Pinpoint the cell where the given text exists, returning its (x, y) midpoint coordinate. 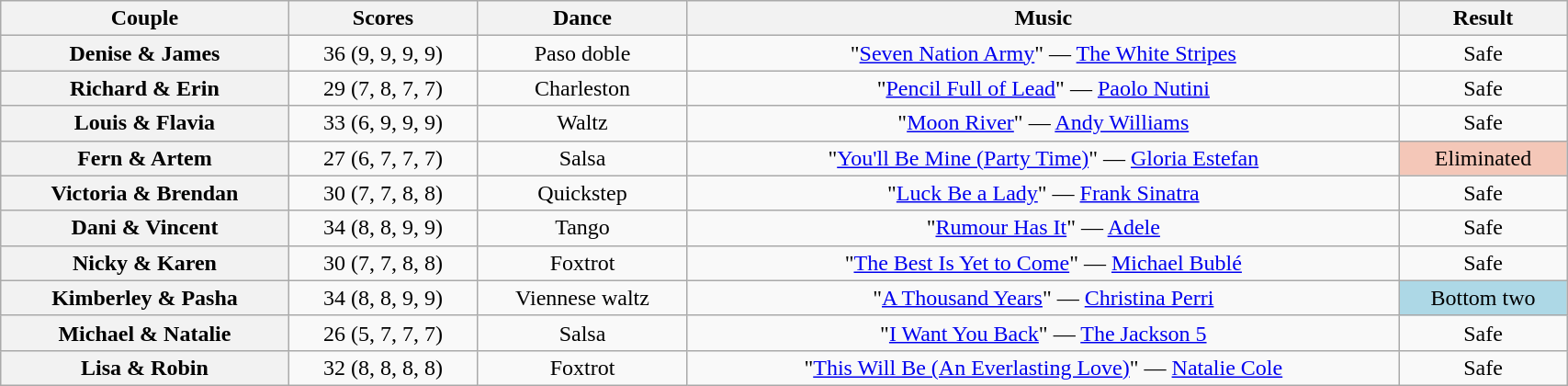
Nicky & Karen (145, 263)
"The Best Is Yet to Come" — Michael Bublé (1043, 263)
"Moon River" — Andy Williams (1043, 123)
Couple (145, 18)
Dani & Vincent (145, 228)
Eliminated (1483, 158)
Quickstep (582, 193)
29 (7, 8, 7, 7) (383, 88)
27 (6, 7, 7, 7) (383, 158)
36 (9, 9, 9, 9) (383, 53)
"Rumour Has It" — Adele (1043, 228)
Kimberley & Pasha (145, 298)
33 (6, 9, 9, 9) (383, 123)
Denise & James (145, 53)
Viennese waltz (582, 298)
Music (1043, 18)
Louis & Flavia (145, 123)
"You'll Be Mine (Party Time)" — Gloria Estefan (1043, 158)
32 (8, 8, 8, 8) (383, 368)
Paso doble (582, 53)
Michael & Natalie (145, 333)
Richard & Erin (145, 88)
Result (1483, 18)
Dance (582, 18)
"A Thousand Years" — Christina Perri (1043, 298)
"Seven Nation Army" — The White Stripes (1043, 53)
"Luck Be a Lady" — Frank Sinatra (1043, 193)
Victoria & Brendan (145, 193)
"Pencil Full of Lead" — Paolo Nutini (1043, 88)
Charleston (582, 88)
Fern & Artem (145, 158)
"This Will Be (An Everlasting Love)" — Natalie Cole (1043, 368)
26 (5, 7, 7, 7) (383, 333)
Tango (582, 228)
"I Want You Back" — The Jackson 5 (1043, 333)
Waltz (582, 123)
Scores (383, 18)
Lisa & Robin (145, 368)
Bottom two (1483, 298)
